Search for the cell housing the specified text and yield its (X, Y) center coordinate. 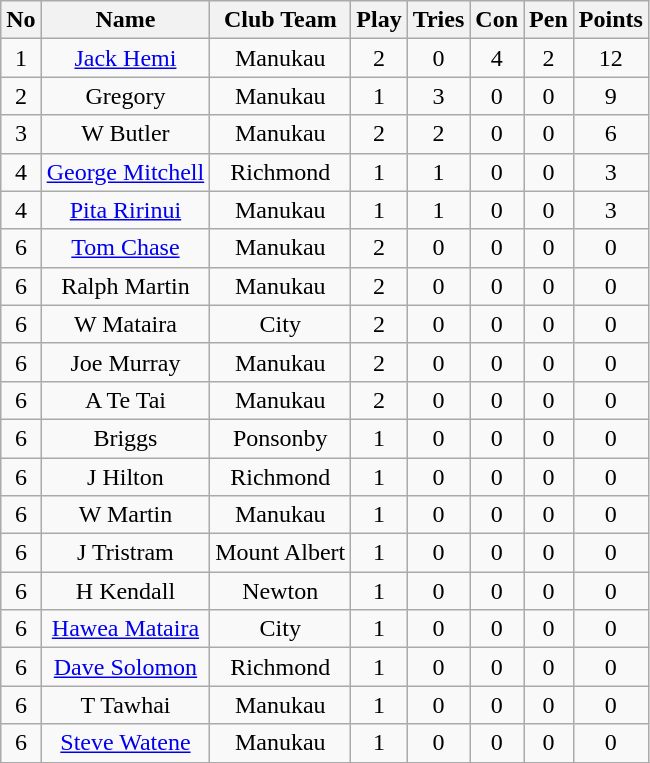
Name (126, 20)
Ralph Martin (126, 286)
12 (610, 58)
Tom Chase (126, 248)
Newton (280, 591)
George Mitchell (126, 172)
Club Team (280, 20)
J Tristram (126, 553)
Tries (438, 20)
Ponsonby (280, 438)
A Te Tai (126, 400)
Play (379, 20)
No (21, 20)
W Mataira (126, 324)
Pen (549, 20)
Gregory (126, 96)
Briggs (126, 438)
H Kendall (126, 591)
Points (610, 20)
W Butler (126, 134)
Pita Ririnui (126, 210)
9 (610, 96)
Con (497, 20)
Jack Hemi (126, 58)
Joe Murray (126, 362)
T Tawhai (126, 705)
Dave Solomon (126, 667)
Steve Watene (126, 743)
J Hilton (126, 477)
W Martin (126, 515)
Mount Albert (280, 553)
Hawea Mataira (126, 629)
